Provide the [X, Y] coordinate of the cell's center where the given text is located.  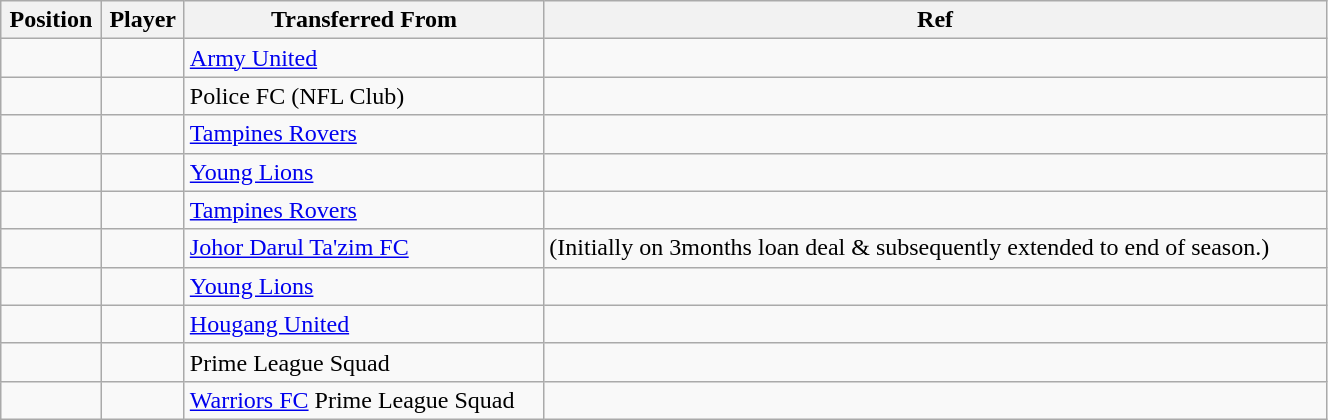
Army United [364, 58]
Police FC (NFL Club) [364, 96]
Player [142, 20]
Ref [936, 20]
Position [51, 20]
Transferred From [364, 20]
(Initially on 3months loan deal & subsequently extended to end of season.) [936, 248]
Warriors FC Prime League Squad [364, 400]
Hougang United [364, 324]
Prime League Squad [364, 362]
Johor Darul Ta'zim FC [364, 248]
